Find where the given text appears and provide that cell's center as (X, Y) coordinate. 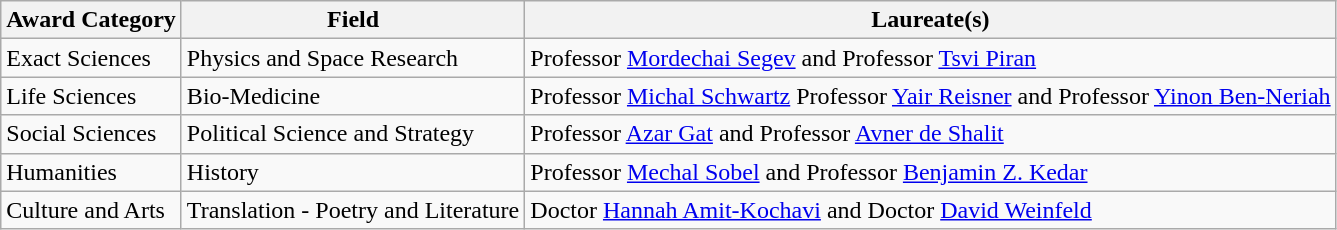
Translation - Poetry and Literature (352, 210)
Professor Mordechai Segev and Professor Tsvi Piran (930, 58)
Social Sciences (92, 134)
Culture and Arts (92, 210)
Professor Azar Gat and Professor Avner de Shalit (930, 134)
Doctor Hannah Amit-Kochavi and Doctor David Weinfeld (930, 210)
Political Science and Strategy (352, 134)
Exact Sciences (92, 58)
History (352, 172)
Professor Michal Schwartz Professor Yair Reisner and Professor Yinon Ben-Neriah (930, 96)
Humanities (92, 172)
Bio-Medicine (352, 96)
Physics and Space Research (352, 58)
Laureate(s) (930, 20)
Professor Mechal Sobel and Professor Benjamin Z. Kedar (930, 172)
Field (352, 20)
Life Sciences (92, 96)
Award Category (92, 20)
